Capture the cell that displays the provided text and extract its [X, Y] central coordinate. 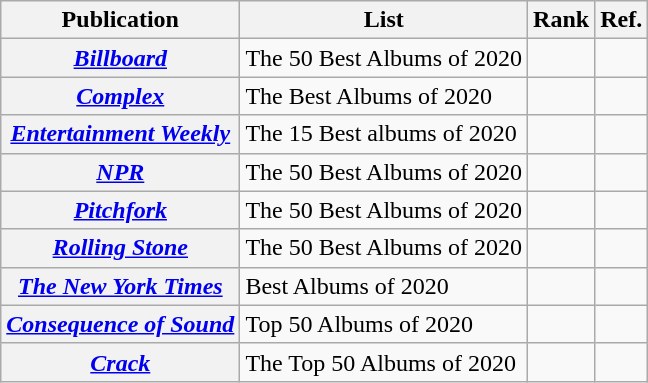
Best Albums of 2020 [384, 286]
List [384, 20]
Rank [562, 20]
Consequence of Sound [120, 324]
The 15 Best albums of 2020 [384, 134]
Billboard [120, 58]
The Best Albums of 2020 [384, 96]
Rolling Stone [120, 248]
Ref. [622, 20]
Top 50 Albums of 2020 [384, 324]
Crack [120, 362]
Pitchfork [120, 210]
NPR [120, 172]
The Top 50 Albums of 2020 [384, 362]
Publication [120, 20]
The New York Times [120, 286]
Complex [120, 96]
Entertainment Weekly [120, 134]
